Identify which cell holds the provided text, then report its [X, Y] central coordinate. 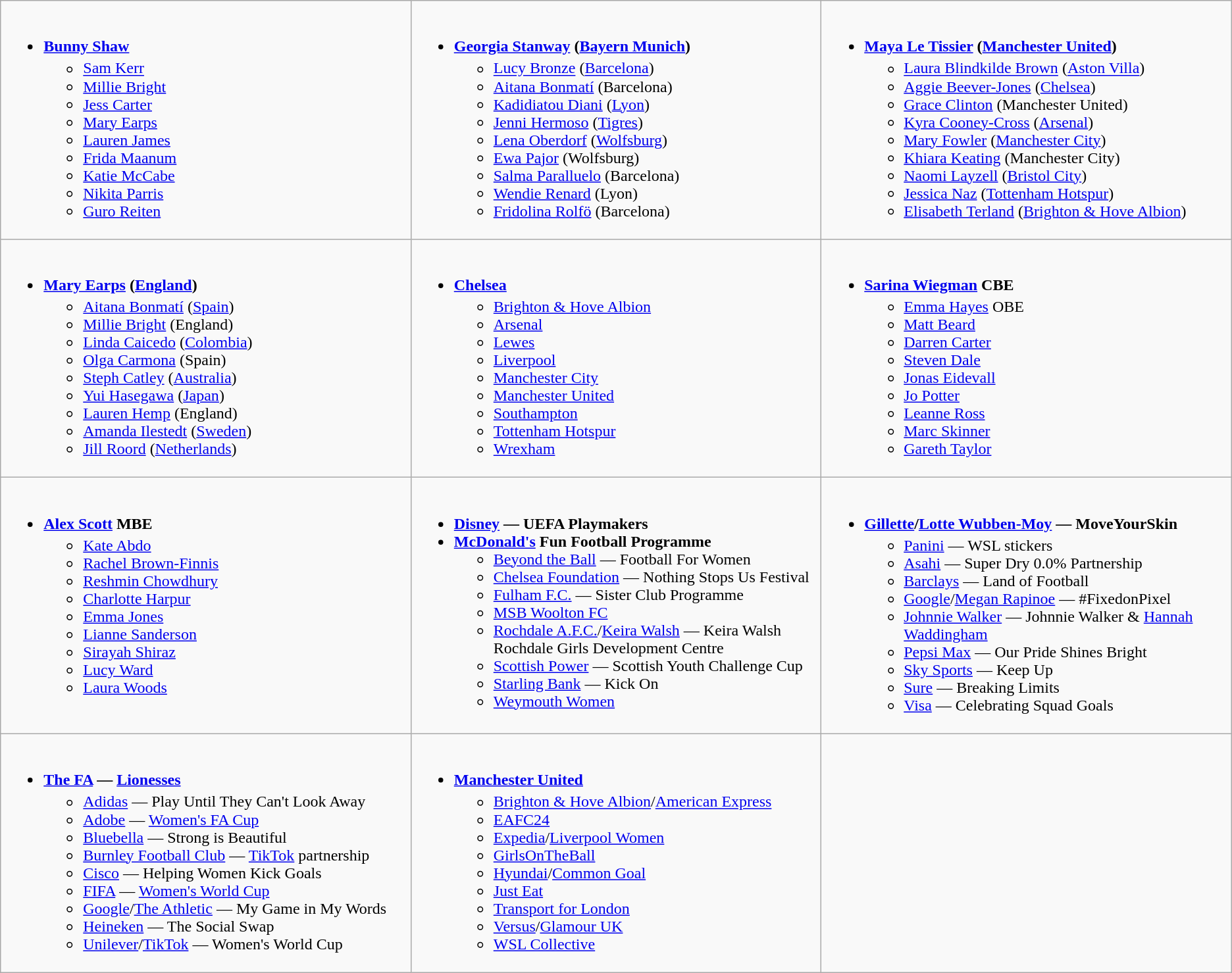
Sarina Wiegman CBEEmma Hayes OBEMatt BeardDarren CarterSteven DaleJonas EidevallJo PotterLeanne RossMarc SkinnerGareth Taylor [1027, 358]
ChelseaBrighton & Hove AlbionArsenalLewesLiverpoolManchester CityManchester UnitedSouthamptonTottenham HotspurWrexham [616, 358]
Alex Scott MBEKate AbdoRachel Brown-FinnisReshmin ChowdhuryCharlotte HarpurEmma JonesLianne SandersonSirayah ShirazLucy WardLaura Woods [205, 606]
Bunny ShawSam KerrMillie BrightJess CarterMary EarpsLauren JamesFrida MaanumKatie McCabeNikita ParrisGuro Reiten [205, 120]
